Locate the cell with the specified text and output its [X, Y] center coordinate. 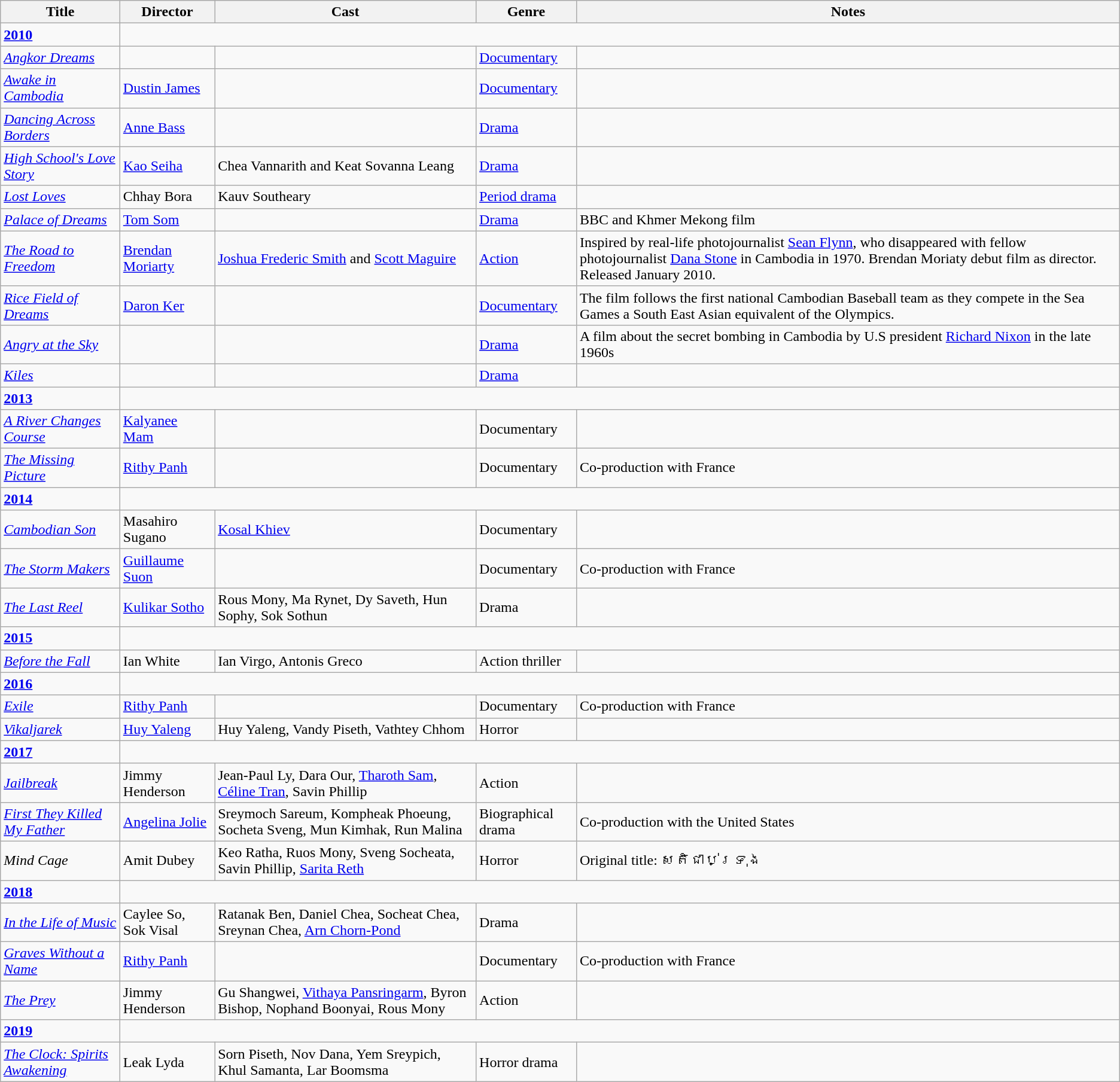
Kauv Southeary [346, 197]
Kulikar Sotho [167, 608]
The film follows the first national Cambodian Baseball team as they compete in the Sea Games a South East Asian equivalent of the Olympics. [848, 305]
Amit Dubey [167, 860]
In the Life of Music [60, 922]
Huy Yaleng, Vandy Piseth, Vathtey Chhom [346, 729]
Graves Without a Name [60, 962]
2017 [60, 752]
Biographical drama [526, 822]
Huy Yaleng [167, 729]
2016 [60, 684]
Joshua Frederic Smith and Scott Maguire [346, 258]
The Missing Picture [60, 468]
Angelina Jolie [167, 822]
Rous Mony, Ma Rynet, Dy Saveth, Hun Sophy, Sok Sothun [346, 608]
2018 [60, 892]
Caylee So, Sok Visal [167, 922]
Ian Virgo, Antonis Greco [346, 661]
2019 [60, 1031]
Kalyanee Mam [167, 429]
Vikaljarek [60, 729]
Action thriller [526, 661]
Notes [848, 12]
Ratanak Ben, Daniel Chea, Socheat Chea, Sreynan Chea, Arn Chorn-Pond [346, 922]
Tom Som [167, 220]
Cambodian Son [60, 530]
Sreymoch Sareum, Kompheak Phoeung, Socheta Sveng, Mun Kimhak, Run Malina [346, 822]
The Last Reel [60, 608]
Genre [526, 12]
Keo Ratha, Ruos Mony, Sveng Socheata, Savin Phillip, Sarita Reth [346, 860]
Jailbreak [60, 782]
Ian White [167, 661]
Horror drama [526, 1062]
Co-production with the United States [848, 822]
Gu Shangwei, Vithaya Pansringarm, Byron Bishop, Nophand Boonyai, Rous Mony [346, 1000]
Original title: សតិជាប់ទ្រុង [848, 860]
Mind Cage [60, 860]
2010 [60, 35]
Sorn Piseth, Nov Dana, Yem Sreypich, Khul Samanta, Lar Boomsma [346, 1062]
2015 [60, 638]
Dancing Across Borders [60, 127]
Cast [346, 12]
Kao Seiha [167, 166]
Director [167, 12]
A film about the secret bombing in Cambodia by U.S president Richard Nixon in the late 1960s [848, 345]
Leak Lyda [167, 1062]
Angry at the Sky [60, 345]
Guillaume Suon [167, 568]
The Storm Makers [60, 568]
Palace of Dreams [60, 220]
The Clock: Spirits Awakening [60, 1062]
Before the Fall [60, 661]
A River Changes Course [60, 429]
Chhay Bora [167, 197]
Lost Loves [60, 197]
Period drama [526, 197]
The Prey [60, 1000]
Rice Field of Dreams [60, 305]
BBC and Khmer Mekong film [848, 220]
Jean-Paul Ly, Dara Our, Tharoth Sam, Céline Tran, Savin Phillip [346, 782]
Daron Ker [167, 305]
Angkor Dreams [60, 57]
The Road to Freedom [60, 258]
Title [60, 12]
Masahiro Sugano [167, 530]
Anne Bass [167, 127]
High School's Love Story [60, 166]
2014 [60, 499]
Awake in Cambodia [60, 89]
First They Killed My Father [60, 822]
Exile [60, 706]
Chea Vannarith and Keat Sovanna Leang [346, 166]
Dustin James [167, 89]
2013 [60, 398]
Kosal Khiev [346, 530]
Brendan Moriarty [167, 258]
Kiles [60, 375]
